Provide the (X, Y) coordinate of the cell's center where the given text is located.  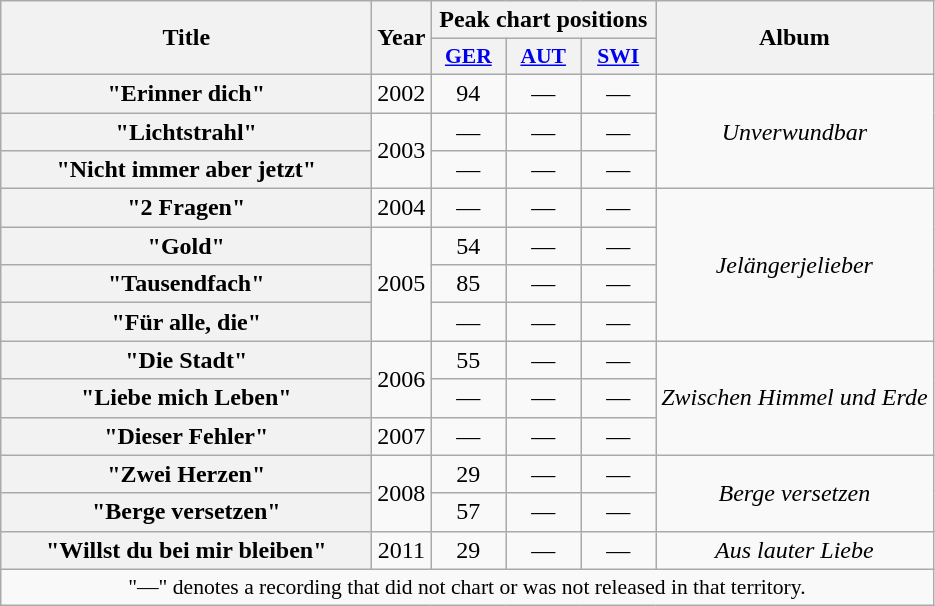
2008 (402, 493)
"Erinner dich" (186, 93)
"Die Stadt" (186, 360)
Year (402, 38)
"Liebe mich Leben" (186, 398)
57 (468, 512)
Unverwundbar (794, 131)
Peak chart positions (544, 20)
2002 (402, 93)
2006 (402, 379)
"Lichtstrahl" (186, 131)
GER (468, 57)
2004 (402, 208)
"Willst du bei mir bleiben" (186, 550)
Berge versetzen (794, 493)
Album (794, 38)
Jelängerjelieber (794, 265)
"Berge versetzen" (186, 512)
"Dieser Fehler" (186, 436)
SWI (618, 57)
Title (186, 38)
"Tausendfach" (186, 284)
"Zwei Herzen" (186, 474)
"—" denotes a recording that did not chart or was not released in that territory. (467, 587)
94 (468, 93)
AUT (544, 57)
2005 (402, 284)
Zwischen Himmel und Erde (794, 398)
"Gold" (186, 246)
"2 Fragen" (186, 208)
2011 (402, 550)
85 (468, 284)
"Nicht immer aber jetzt" (186, 170)
Aus lauter Liebe (794, 550)
55 (468, 360)
54 (468, 246)
2003 (402, 150)
"Für alle, die" (186, 322)
2007 (402, 436)
